For the text-containing cell, return its midpoint in [X, Y] coordinate format. 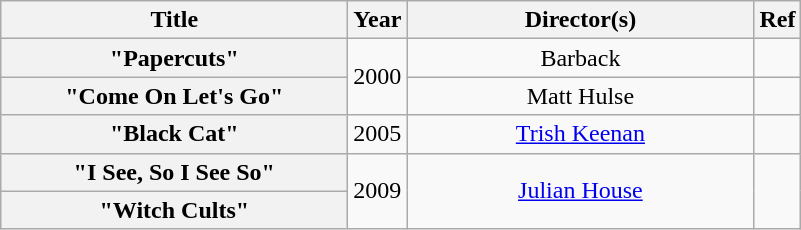
"Black Cat" [174, 134]
Title [174, 20]
Matt Hulse [580, 96]
Trish Keenan [580, 134]
2009 [378, 191]
Year [378, 20]
Julian House [580, 191]
Ref [778, 20]
"I See, So I See So" [174, 172]
Director(s) [580, 20]
"Papercuts" [174, 58]
"Witch Cults" [174, 210]
2005 [378, 134]
2000 [378, 77]
Barback [580, 58]
"Come On Let's Go" [174, 96]
